Extract the (X, Y) coordinate from the center of the cell holding the provided text.  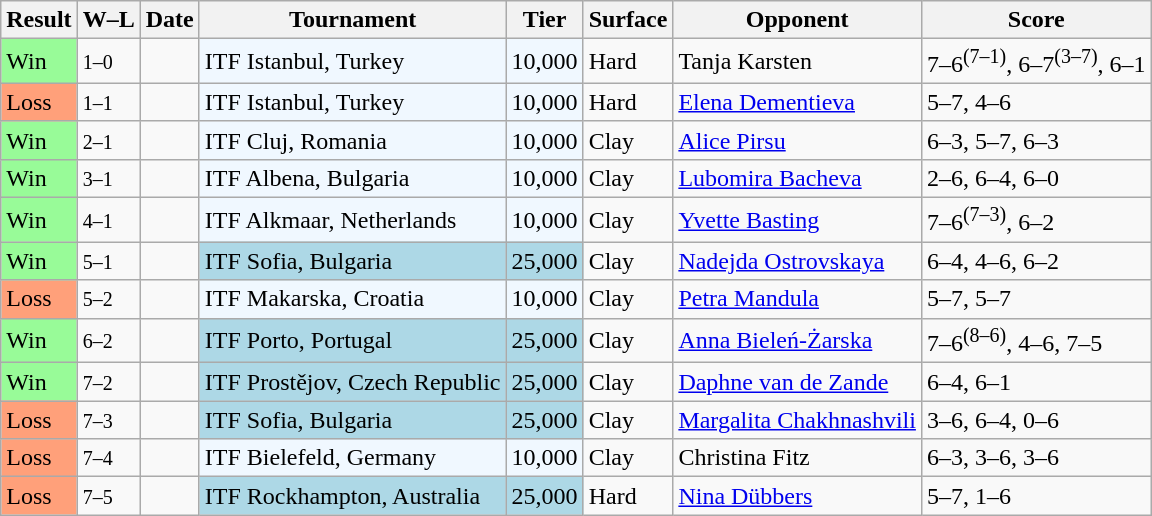
7–3 (108, 420)
Lubomira Bacheva (798, 178)
5–7, 1–6 (1036, 496)
1–0 (108, 62)
Tournament (352, 20)
6–4, 6–1 (1036, 382)
ITF Makarska, Croatia (352, 299)
4–1 (108, 220)
6–3, 3–6, 3–6 (1036, 458)
ITF Rockhampton, Australia (352, 496)
7–6(8–6), 4–6, 7–5 (1036, 340)
2–6, 6–4, 6–0 (1036, 178)
5–1 (108, 261)
Surface (628, 20)
Nina Dübbers (798, 496)
2–1 (108, 140)
7–4 (108, 458)
ITF Prostějov, Czech Republic (352, 382)
3–1 (108, 178)
Date (170, 20)
ITF Alkmaar, Netherlands (352, 220)
6–4, 4–6, 6–2 (1036, 261)
Nadejda Ostrovskaya (798, 261)
5–7, 4–6 (1036, 102)
ITF Porto, Portugal (352, 340)
Alice Pirsu (798, 140)
Margalita Chakhnashvili (798, 420)
3–6, 6–4, 0–6 (1036, 420)
7–6(7–1), 6–7(3–7), 6–1 (1036, 62)
Tanja Karsten (798, 62)
1–1 (108, 102)
W–L (108, 20)
7–5 (108, 496)
ITF Albena, Bulgaria (352, 178)
Yvette Basting (798, 220)
7–2 (108, 382)
Tier (544, 20)
Score (1036, 20)
Petra Mandula (798, 299)
6–3, 5–7, 6–3 (1036, 140)
Christina Fitz (798, 458)
ITF Cluj, Romania (352, 140)
Anna Bieleń-Żarska (798, 340)
7–6(7–3), 6–2 (1036, 220)
Elena Dementieva (798, 102)
5–7, 5–7 (1036, 299)
Daphne van de Zande (798, 382)
ITF Bielefeld, Germany (352, 458)
5–2 (108, 299)
Opponent (798, 20)
6–2 (108, 340)
Result (39, 20)
